Identify which cell holds the provided text, then report its [X, Y] central coordinate. 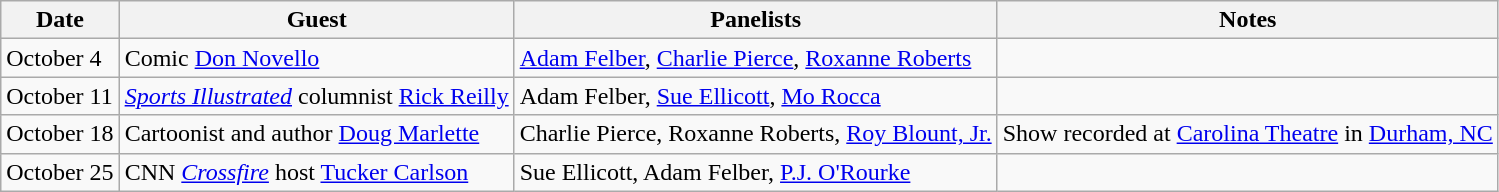
CNN Crossfire host Tucker Carlson [316, 172]
Guest [316, 20]
Comic Don Novello [316, 58]
Date [60, 20]
Adam Felber, Sue Ellicott, Mo Rocca [756, 96]
Adam Felber, Charlie Pierce, Roxanne Roberts [756, 58]
October 11 [60, 96]
October 4 [60, 58]
Notes [1248, 20]
Show recorded at Carolina Theatre in Durham, NC [1248, 134]
October 18 [60, 134]
Cartoonist and author Doug Marlette [316, 134]
Sports Illustrated columnist Rick Reilly [316, 96]
Charlie Pierce, Roxanne Roberts, Roy Blount, Jr. [756, 134]
October 25 [60, 172]
Sue Ellicott, Adam Felber, P.J. O'Rourke [756, 172]
Panelists [756, 20]
